Extract the (X, Y) coordinate from the center of the cell holding the provided text.  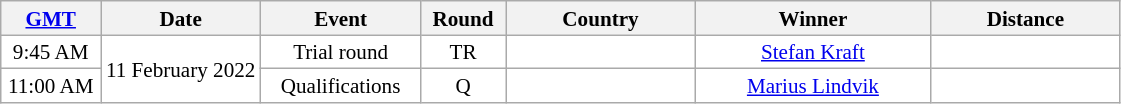
Distance (1025, 18)
Q (464, 86)
Marius Lindvik (812, 86)
11 February 2022 (181, 69)
Qualifications (341, 86)
Trial round (341, 52)
Stefan Kraft (812, 52)
Event (341, 18)
Round (464, 18)
Winner (812, 18)
TR (464, 52)
9:45 AM (51, 52)
11:00 AM (51, 86)
Country (601, 18)
Date (181, 18)
GMT (51, 18)
